Detect which cell encompasses the target text, then output its (X, Y) center coordinate. 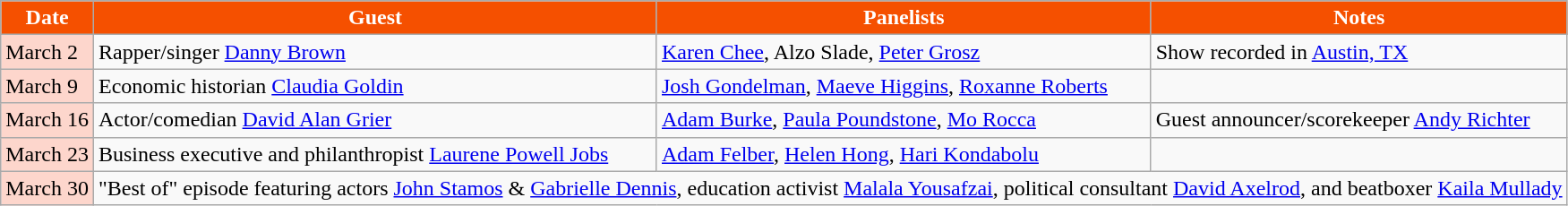
March 16 (47, 120)
Karen Chee, Alzo Slade, Peter Grosz (904, 52)
Guest announcer/scorekeeper Andy Richter (1359, 120)
Josh Gondelman, Maeve Higgins, Roxanne Roberts (904, 86)
Adam Burke, Paula Poundstone, Mo Rocca (904, 120)
Date (47, 18)
Guest (374, 18)
Show recorded in Austin, TX (1359, 52)
March 9 (47, 86)
March 2 (47, 52)
Economic historian Claudia Goldin (374, 86)
Adam Felber, Helen Hong, Hari Kondabolu (904, 154)
Notes (1359, 18)
March 23 (47, 154)
Panelists (904, 18)
Actor/comedian David Alan Grier (374, 120)
Rapper/singer Danny Brown (374, 52)
Business executive and philanthropist Laurene Powell Jobs (374, 154)
March 30 (47, 188)
